Return the (x, y) coordinate for the center point of the cell that contains the specified text.  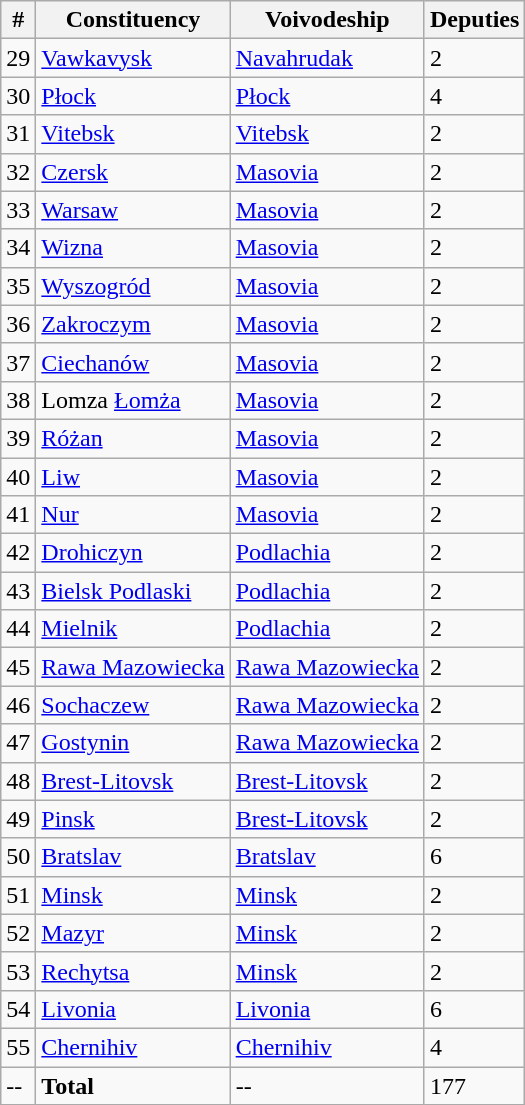
52 (18, 933)
31 (18, 134)
Lomza Łomża (133, 400)
43 (18, 591)
Bielsk Podlaski (133, 591)
Czersk (133, 172)
Vawkavysk (133, 58)
Warsaw (133, 210)
Total (133, 1085)
39 (18, 438)
42 (18, 553)
29 (18, 58)
Liw (133, 477)
48 (18, 781)
Wizna (133, 248)
Gostynin (133, 743)
# (18, 20)
Mielnik (133, 629)
54 (18, 1009)
Navahrudak (327, 58)
Deputies (474, 20)
44 (18, 629)
Mazyr (133, 933)
177 (474, 1085)
Ciechanów (133, 362)
37 (18, 362)
Zakroczym (133, 324)
Różan (133, 438)
Pinsk (133, 819)
Nur (133, 515)
47 (18, 743)
50 (18, 857)
53 (18, 971)
40 (18, 477)
35 (18, 286)
Wyszogród (133, 286)
Voivodeship (327, 20)
Constituency (133, 20)
32 (18, 172)
Sochaczew (133, 705)
30 (18, 96)
49 (18, 819)
45 (18, 667)
38 (18, 400)
34 (18, 248)
55 (18, 1047)
Drohiczyn (133, 553)
Rechytsa (133, 971)
41 (18, 515)
36 (18, 324)
51 (18, 895)
46 (18, 705)
33 (18, 210)
